Scan for the cell matching the given text and deliver its (X, Y) coordinate at center. 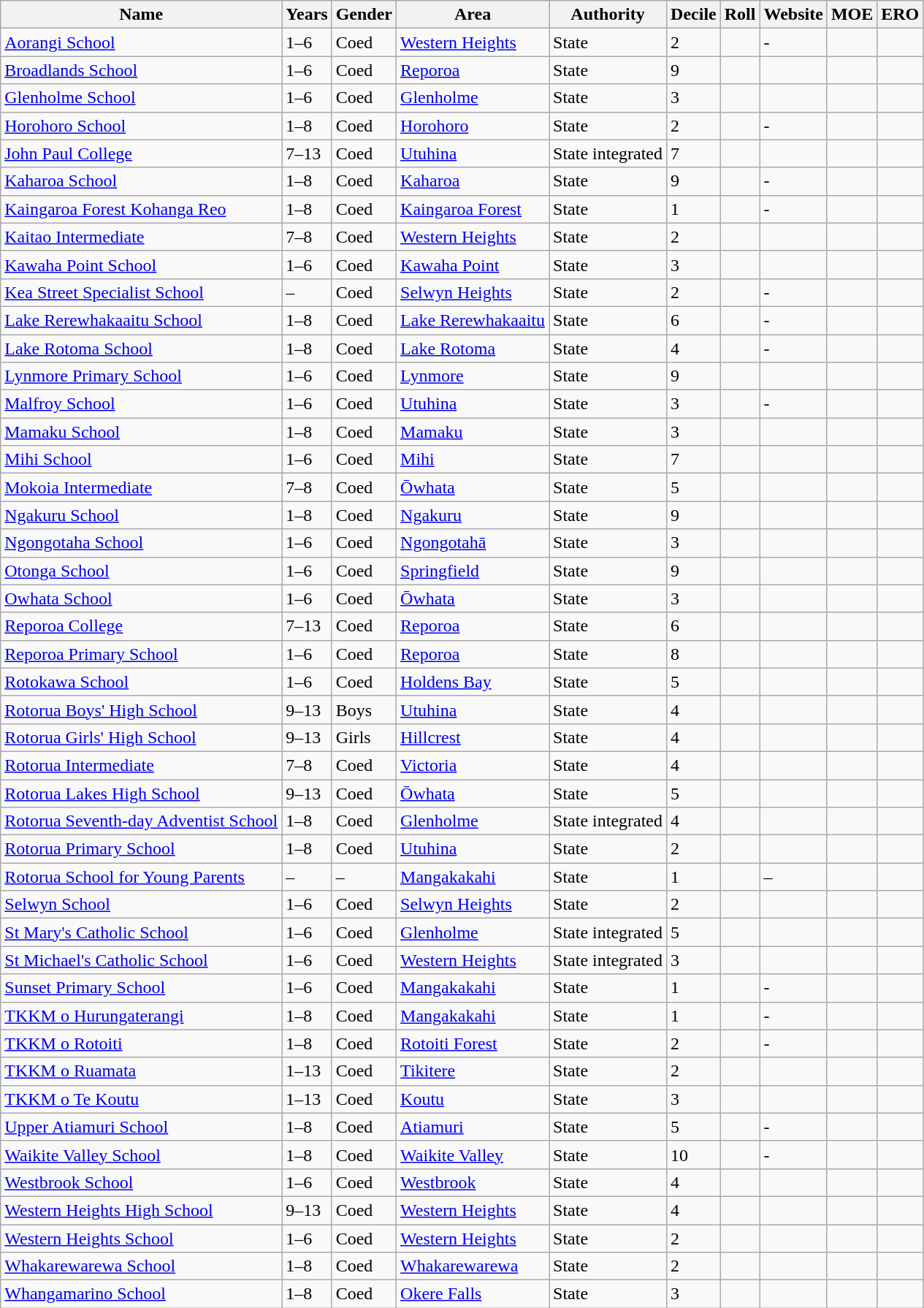
Area (473, 15)
Mamaku (473, 432)
Koutu (473, 1099)
Aorangi School (142, 42)
Whakarewarewa School (142, 1266)
Kaingaroa Forest (473, 209)
Waikite Valley School (142, 1155)
Ngongotahā (473, 543)
Mamaku School (142, 432)
Rotokawa School (142, 682)
Sunset Primary School (142, 988)
Waikite Valley (473, 1155)
Glenholme School (142, 98)
Hillcrest (473, 737)
Mihi (473, 460)
Kea Street Specialist School (142, 292)
Reporoa Primary School (142, 654)
Whakarewarewa (473, 1266)
TKKM o Ruamata (142, 1071)
Boys (364, 710)
Ngongotaha School (142, 543)
MOE (852, 15)
Lake Rotoma (473, 349)
TKKM o Rotoiti (142, 1043)
Decile (694, 15)
TKKM o Te Koutu (142, 1099)
John Paul College (142, 153)
ERO (900, 15)
Ngakuru School (142, 515)
Westbrook (473, 1182)
Reporoa College (142, 626)
Selwyn School (142, 905)
8 (694, 654)
Horohoro (473, 126)
Kawaha Point School (142, 265)
Upper Atiamuri School (142, 1127)
Okere Falls (473, 1294)
Lake Rerewhakaaitu (473, 320)
Girls (364, 737)
Kaingaroa Forest Kohanga Reo (142, 209)
Springfield (473, 571)
St Mary's Catholic School (142, 932)
Rotorua Girls' High School (142, 737)
Whangamarino School (142, 1294)
Rotorua Lakes High School (142, 793)
Lake Rotoma School (142, 349)
Western Heights School (142, 1239)
Kawaha Point (473, 265)
Broadlands School (142, 70)
Gender (364, 15)
Kaharoa School (142, 181)
10 (694, 1155)
Rotorua Intermediate (142, 765)
Kaharoa (473, 181)
Lynmore Primary School (142, 376)
Rotoiti Forest (473, 1043)
Atiamuri (473, 1127)
St Michael's Catholic School (142, 960)
Name (142, 15)
Western Heights High School (142, 1210)
Lynmore (473, 376)
Victoria (473, 765)
Authority (608, 15)
Tikitere (473, 1071)
Rotorua Seventh-day Adventist School (142, 821)
Kaitao Intermediate (142, 237)
Holdens Bay (473, 682)
Mihi School (142, 460)
Horohoro School (142, 126)
Lake Rerewhakaaitu School (142, 320)
Owhata School (142, 598)
Malfroy School (142, 404)
Rotorua Primary School (142, 849)
Westbrook School (142, 1182)
TKKM o Hurungaterangi (142, 1016)
Otonga School (142, 571)
Website (793, 15)
Mokoia Intermediate (142, 487)
Rotorua School for Young Parents (142, 877)
Roll (740, 15)
Rotorua Boys' High School (142, 710)
Ngakuru (473, 515)
Years (307, 15)
